Search for the cell housing the specified text and yield its (x, y) center coordinate. 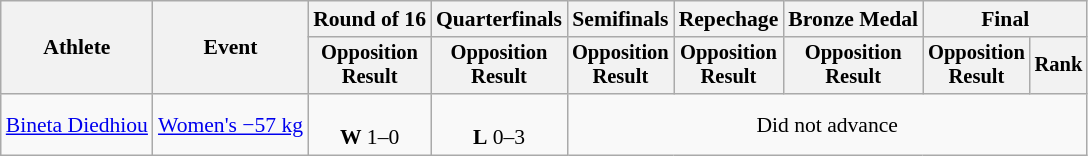
Bronze Medal (853, 19)
Did not advance (827, 124)
Women's −57 kg (230, 124)
Final (1005, 19)
Semifinals (620, 19)
Repechage (729, 19)
W 1–0 (370, 124)
Rank (1059, 66)
L 0–3 (499, 124)
Athlete (77, 48)
Quarterfinals (499, 19)
Event (230, 48)
Bineta Diedhiou (77, 124)
Round of 16 (370, 19)
